Scan for the cell matching the given text and deliver its (X, Y) coordinate at center. 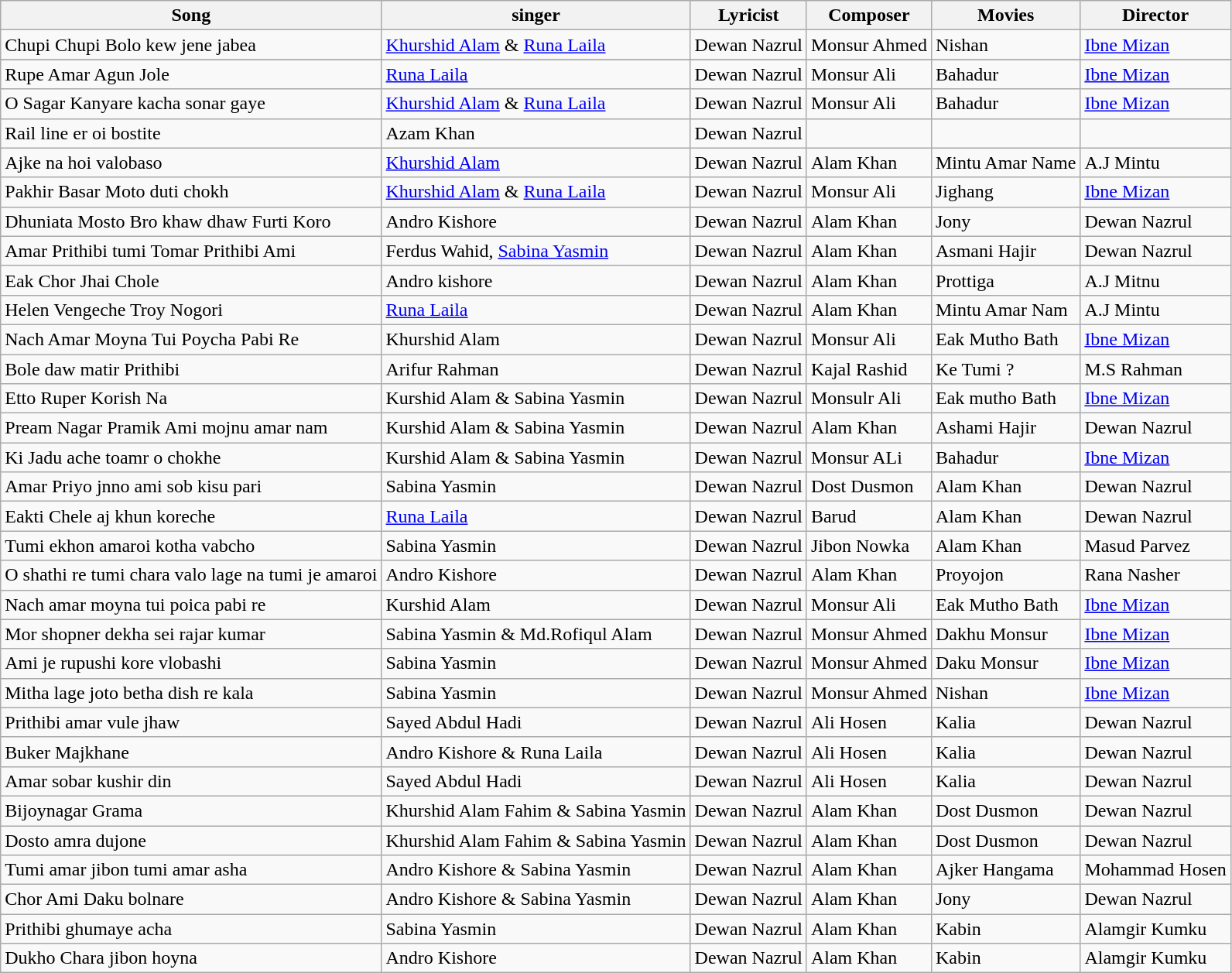
Rana Nasher (1155, 575)
Kajal Rashid (868, 369)
Arifur Rahman (536, 369)
Pream Nagar Pramik Ami mojnu amar nam (191, 428)
Amar sobar kushir din (191, 781)
Azam Khan (536, 133)
Tumi amar jibon tumi amar asha (191, 870)
Movies (1005, 15)
Buker Majkhane (191, 752)
Ferdus Wahid, Sabina Yasmin (536, 251)
Etto Ruper Korish Na (191, 399)
Dhuniata Mosto Bro khaw dhaw Furti Koro (191, 221)
Mintu Amar Name (1005, 163)
A.J Mitnu (1155, 280)
Eakti Chele aj khun koreche (191, 516)
Dukho Chara jibon hoyna (191, 958)
Ajker Hangama (1005, 870)
Chupi Chupi Bolo kew jene jabea (191, 45)
Proyojon (1005, 575)
Mitha lage joto betha dish re kala (191, 693)
O shathi re tumi chara valo lage na tumi je amaroi (191, 575)
Song (191, 15)
Eak mutho Bath (1005, 399)
Daku Monsur (1005, 663)
Ke Tumi ? (1005, 369)
Amar Priyo jnno ami sob kisu pari (191, 487)
Bijoynagar Grama (191, 810)
Monsulr Ali (868, 399)
Chor Ami Daku bolnare (191, 899)
Dosto amra dujone (191, 840)
Helen Vengeche Troy Nogori (191, 310)
singer (536, 15)
Ashami Hajir (1005, 428)
Jibon Nowka (868, 546)
Tumi ekhon amaroi kotha vabcho (191, 546)
Jighang (1005, 192)
Mintu Amar Nam (1005, 310)
Composer (868, 15)
Ki Jadu ache toamr o chokhe (191, 457)
Ajke na hoi valobaso (191, 163)
Mohammad Hosen (1155, 870)
Barud (868, 516)
Rail line er oi bostite (191, 133)
Sabina Yasmin & Md.Rofiqul Alam (536, 634)
Prithibi amar vule jhaw (191, 722)
Ami je rupushi kore vlobashi (191, 663)
Prottiga (1005, 280)
Eak Chor Jhai Chole (191, 280)
Nach Amar Moyna Tui Poycha Pabi Re (191, 339)
Kurshid Alam (536, 605)
Bole daw matir Prithibi (191, 369)
Rupe Amar Agun Jole (191, 74)
Andro Kishore & Runa Laila (536, 752)
Nach amar moyna tui poica pabi re (191, 605)
O Sagar Kanyare kacha sonar gaye (191, 104)
Director (1155, 15)
Pakhir Basar Moto duti chokh (191, 192)
Masud Parvez (1155, 546)
Dakhu Monsur (1005, 634)
Andro kishore (536, 280)
Lyricist (748, 15)
Asmani Hajir (1005, 251)
Monsur ALi (868, 457)
Mor shopner dekha sei rajar kumar (191, 634)
Prithibi ghumaye acha (191, 929)
M.S Rahman (1155, 369)
Amar Prithibi tumi Tomar Prithibi Ami (191, 251)
